Identify which cell holds the provided text, then report its (x, y) central coordinate. 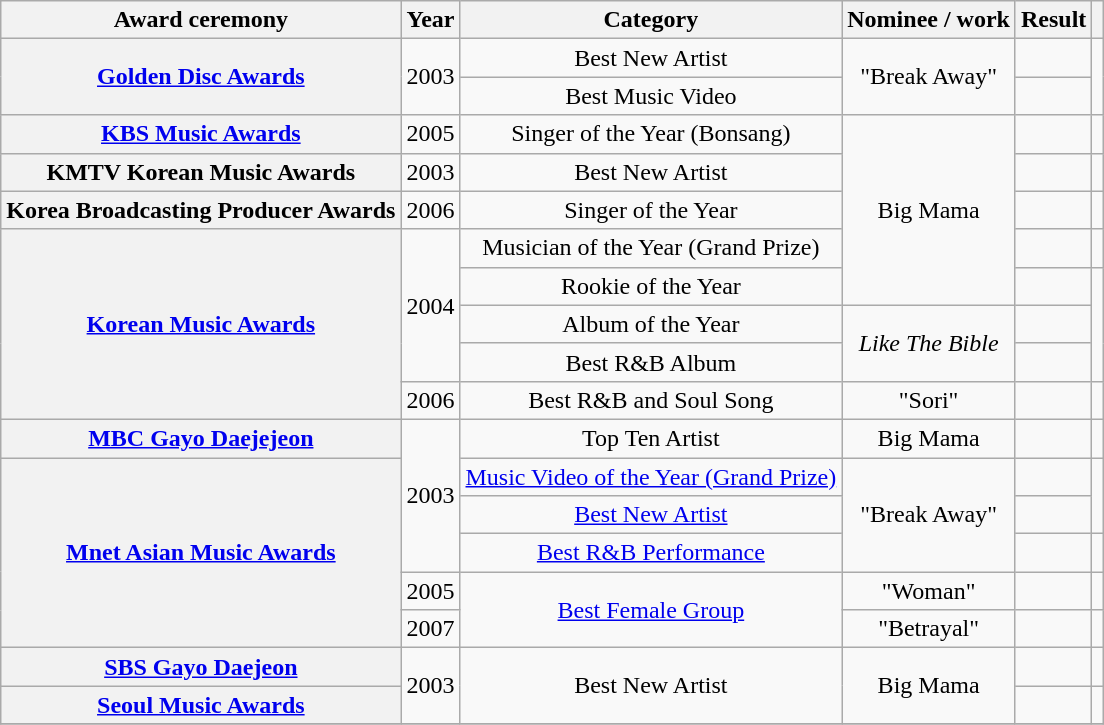
MBC Gayo Daejejeon (201, 438)
Seoul Music Awards (201, 705)
Rookie of the Year (651, 286)
2007 (430, 629)
Best Female Group (651, 610)
Nominee / work (929, 20)
KMTV Korean Music Awards (201, 172)
Musician of the Year (Grand Prize) (651, 248)
KBS Music Awards (201, 134)
Singer of the Year (Bonsang) (651, 134)
Korea Broadcasting Producer Awards (201, 210)
Singer of the Year (651, 210)
Mnet Asian Music Awards (201, 553)
Year (430, 20)
"Betrayal" (929, 629)
Music Video of the Year (Grand Prize) (651, 477)
Result (1053, 20)
Top Ten Artist (651, 438)
Best R&B Performance (651, 553)
2004 (430, 305)
Best R&B Album (651, 362)
Korean Music Awards (201, 324)
Album of the Year (651, 324)
"Sori" (929, 400)
Award ceremony (201, 20)
Golden Disc Awards (201, 77)
Category (651, 20)
"Woman" (929, 591)
Best Music Video (651, 96)
Best R&B and Soul Song (651, 400)
Like The Bible (929, 343)
SBS Gayo Daejeon (201, 667)
